Extract the (x, y) coordinate from the center of the cell holding the provided text.  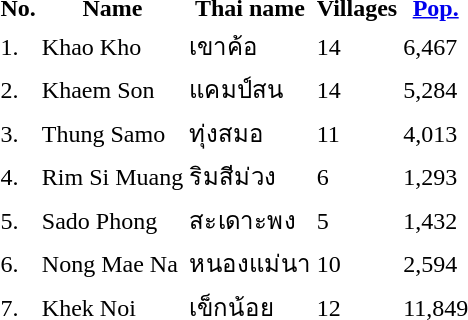
6 (356, 176)
11 (356, 133)
Khao Kho (112, 46)
หนองแม่นา (250, 264)
เขาค้อ (250, 46)
ริมสีม่วง (250, 176)
10 (356, 264)
Rim Si Muang (112, 176)
ทุ่งสมอ (250, 133)
Nong Mae Na (112, 264)
5 (356, 220)
Sado Phong (112, 220)
Thung Samo (112, 133)
Khaem Son (112, 90)
แคมป์สน (250, 90)
สะเดาะพง (250, 220)
